Find where the given text appears and provide that cell's center as (X, Y) coordinate. 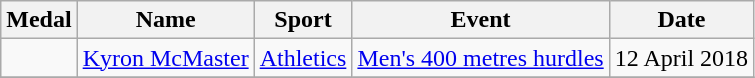
Sport (303, 20)
Name (166, 20)
Kyron McMaster (166, 58)
Event (480, 20)
Date (681, 20)
12 April 2018 (681, 58)
Men's 400 metres hurdles (480, 58)
Medal (39, 20)
Athletics (303, 58)
